Determine the [x, y] coordinate at the center of the cell enclosing the given text.  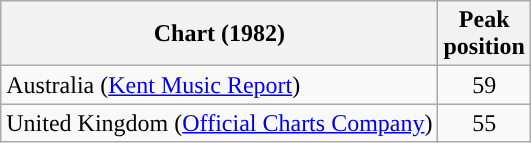
Chart (1982) [220, 34]
59 [484, 85]
55 [484, 123]
Australia (Kent Music Report) [220, 85]
United Kingdom (Official Charts Company) [220, 123]
Peakposition [484, 34]
